Provide the [x, y] coordinate of the cell's center where the given text is located.  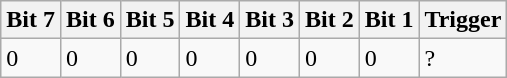
? [463, 58]
Bit 5 [150, 20]
Bit 7 [31, 20]
Trigger [463, 20]
Bit 6 [90, 20]
Bit 2 [329, 20]
Bit 4 [210, 20]
Bit 3 [270, 20]
Bit 1 [389, 20]
